Provide the (x, y) coordinate of the cell's center where the given text is located.  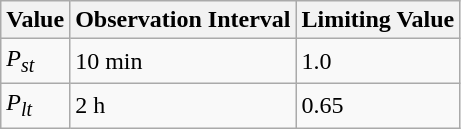
Value (36, 20)
10 min (183, 61)
0.65 (378, 105)
1.0 (378, 61)
Pst (36, 61)
2 h (183, 105)
Observation Interval (183, 20)
Limiting Value (378, 20)
Plt (36, 105)
